Pinpoint the cell where the given text exists, returning its [X, Y] midpoint coordinate. 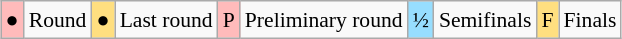
P [229, 20]
Preliminary round [324, 20]
F [547, 20]
Finals [590, 20]
Semifinals [485, 20]
Last round [166, 20]
Round [58, 20]
½ [421, 20]
